Output the [X, Y] coordinate of the center of the cell containing the given text.  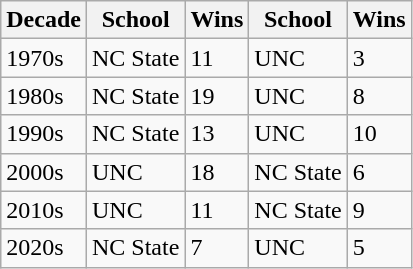
8 [379, 96]
7 [217, 248]
1970s [44, 58]
19 [217, 96]
3 [379, 58]
10 [379, 134]
18 [217, 172]
1980s [44, 96]
5 [379, 248]
2020s [44, 248]
9 [379, 210]
6 [379, 172]
13 [217, 134]
1990s [44, 134]
2000s [44, 172]
2010s [44, 210]
Decade [44, 20]
